Locate the cell with the specified text and output its [X, Y] center coordinate. 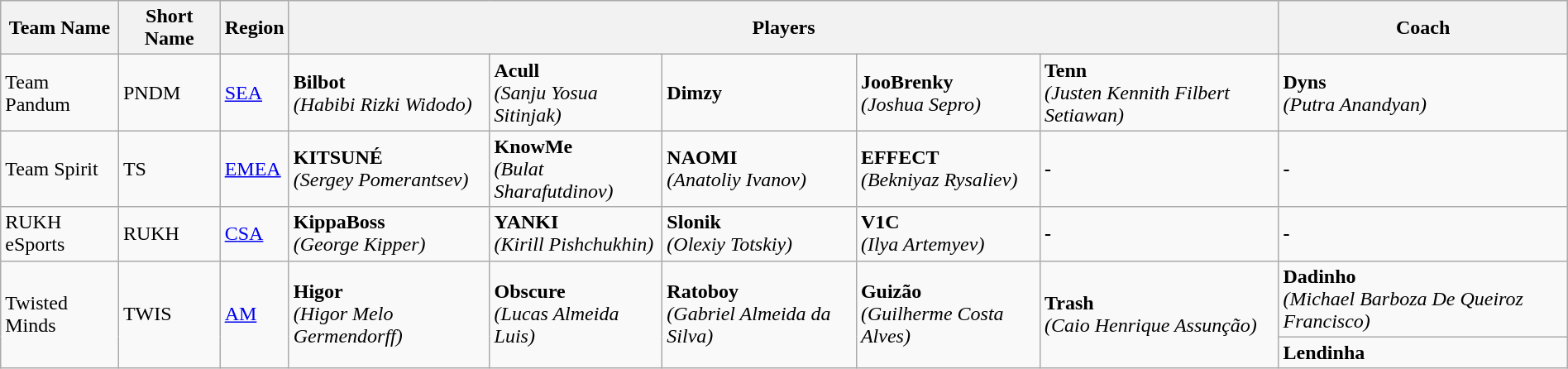
Slonik(Olexiy Totskiy) [759, 233]
Trash(Caio Henrique Assunção) [1159, 314]
Ratoboy(Gabriel Almeida da Silva) [759, 314]
AM [255, 314]
Tenn(Justen Kennith Filbert Setiawan) [1159, 93]
Acull(Sanju Yosua Sitinjak) [576, 93]
Lendinha [1422, 352]
V1C(Ilya Artemyev) [948, 233]
RUKH [169, 233]
SEA [255, 93]
Dyns(Putra Anandyan) [1422, 93]
Bilbot(Habibi Rizki Widodo) [389, 93]
RUKH eSports [60, 233]
KnowMe(Bulat Sharafutdinov) [576, 169]
Region [255, 28]
Team Pandum [60, 93]
Players [784, 28]
Dimzy [759, 93]
NAOMI(Anatoliy Ivanov) [759, 169]
EFFECT(Bekniyaz Rysaliev) [948, 169]
KITSUNÉ(Sergey Pomerantsev) [389, 169]
Coach [1422, 28]
Higor(Higor Melo Germendorff) [389, 314]
KippaBoss(George Kipper) [389, 233]
CSA [255, 233]
Guizão(Guilherme Costa Alves) [948, 314]
TWIS [169, 314]
YANKI(Kirill Pishchukhin) [576, 233]
Short Name [169, 28]
Team Spirit [60, 169]
EMEA [255, 169]
PNDM [169, 93]
Team Name [60, 28]
Obscure(Lucas Almeida Luis) [576, 314]
Dadinho(Michael Barboza De Queiroz Francisco) [1422, 299]
JooBrenky(Joshua Sepro) [948, 93]
TS [169, 169]
Twisted Minds [60, 314]
